Extract the [x, y] coordinate from the center of the cell holding the provided text.  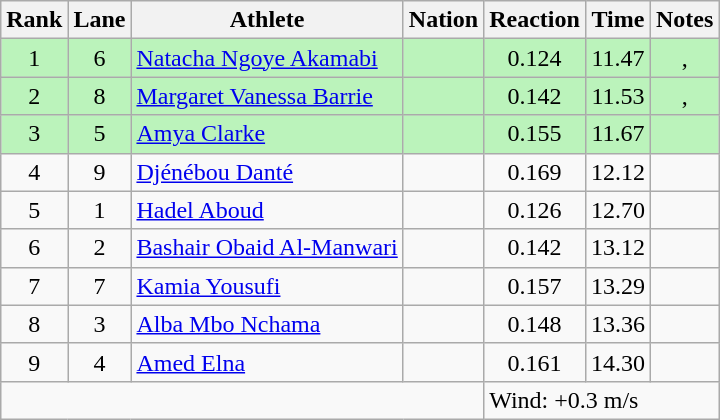
Athlete [267, 20]
Reaction [535, 20]
Margaret Vanessa Barrie [267, 96]
11.47 [618, 58]
14.30 [618, 362]
0.155 [535, 134]
Alba Mbo Nchama [267, 324]
Natacha Ngoye Akamabi [267, 58]
Wind: +0.3 m/s [602, 400]
0.148 [535, 324]
13.12 [618, 248]
11.67 [618, 134]
0.126 [535, 210]
0.157 [535, 286]
12.70 [618, 210]
13.29 [618, 286]
Hadel Aboud [267, 210]
0.124 [535, 58]
0.169 [535, 172]
Notes [684, 20]
Rank [34, 20]
Amya Clarke [267, 134]
11.53 [618, 96]
Kamia Yousufi [267, 286]
0.161 [535, 362]
Amed Elna [267, 362]
12.12 [618, 172]
Bashair Obaid Al-Manwari [267, 248]
13.36 [618, 324]
Lane [100, 20]
Nation [443, 20]
Time [618, 20]
Djénébou Danté [267, 172]
